Determine the (x, y) coordinate at the center of the cell enclosing the given text.  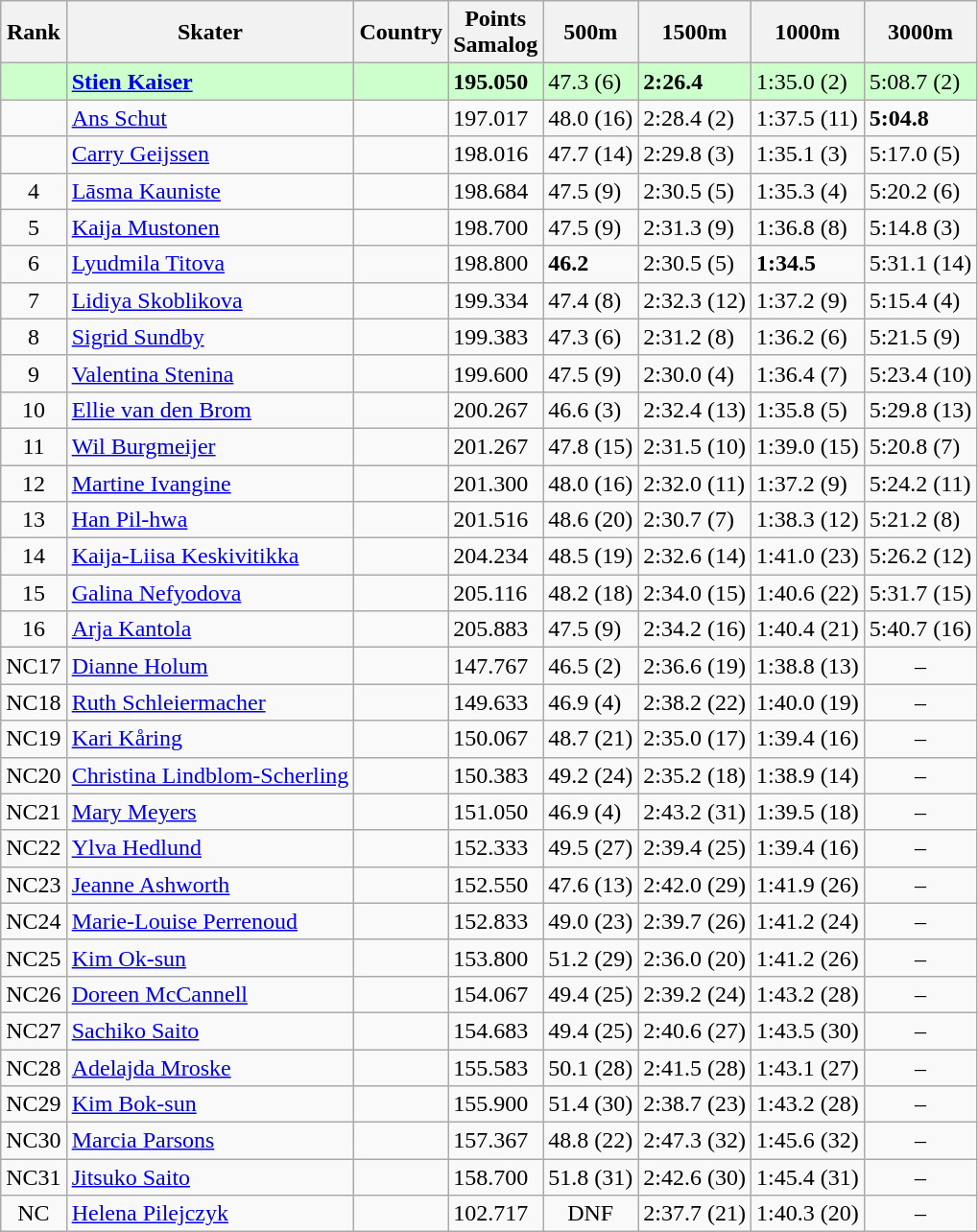
2:47.3 (32) (695, 1141)
Sigrid Sundby (210, 337)
NC20 (34, 775)
1:40.6 (22) (807, 593)
14 (34, 557)
Lyudmila Titova (210, 264)
152.333 (495, 848)
15 (34, 593)
102.717 (495, 1214)
147.767 (495, 666)
205.116 (495, 593)
7 (34, 300)
Ruth Schleiermacher (210, 702)
3000m (920, 33)
150.067 (495, 739)
1500m (695, 33)
1:39.0 (15) (807, 446)
1:38.8 (13) (807, 666)
1:36.8 (8) (807, 227)
151.050 (495, 812)
198.700 (495, 227)
47.8 (15) (591, 446)
2:34.0 (15) (695, 593)
2:31.3 (9) (695, 227)
Jeanne Ashworth (210, 885)
153.800 (495, 958)
Kim Ok-sun (210, 958)
5:31.7 (15) (920, 593)
195.050 (495, 82)
155.900 (495, 1104)
48.8 (22) (591, 1141)
Carry Geijssen (210, 154)
2:35.0 (17) (695, 739)
Valentina Stenina (210, 373)
205.883 (495, 629)
47.7 (14) (591, 154)
10 (34, 410)
Kaija Mustonen (210, 227)
5:21.5 (9) (920, 337)
2:32.4 (13) (695, 410)
Helena Pilejczyk (210, 1214)
1:35.1 (3) (807, 154)
4 (34, 191)
48.5 (19) (591, 557)
1:41.2 (24) (807, 921)
2:28.4 (2) (695, 118)
Doreen McCannell (210, 994)
5:20.2 (6) (920, 191)
NC17 (34, 666)
201.300 (495, 483)
1:36.4 (7) (807, 373)
1:40.3 (20) (807, 1214)
1:41.0 (23) (807, 557)
48.7 (21) (591, 739)
2:34.2 (16) (695, 629)
2:32.6 (14) (695, 557)
201.516 (495, 520)
NC30 (34, 1141)
1:43.1 (27) (807, 1068)
DNF (591, 1214)
2:39.4 (25) (695, 848)
2:38.2 (22) (695, 702)
Ellie van den Brom (210, 410)
Galina Nefyodova (210, 593)
5:20.8 (7) (920, 446)
149.633 (495, 702)
51.8 (31) (591, 1177)
Kari Kåring (210, 739)
157.367 (495, 1141)
2:31.5 (10) (695, 446)
Wil Burgmeijer (210, 446)
1:38.9 (14) (807, 775)
13 (34, 520)
197.017 (495, 118)
1:41.9 (26) (807, 885)
49.5 (27) (591, 848)
158.700 (495, 1177)
2:29.8 (3) (695, 154)
Adelajda Mroske (210, 1068)
16 (34, 629)
2:42.6 (30) (695, 1177)
NC19 (34, 739)
NC (34, 1214)
5:21.2 (8) (920, 520)
5:08.7 (2) (920, 82)
2:37.7 (21) (695, 1214)
5:40.7 (16) (920, 629)
Ans Schut (210, 118)
2:32.0 (11) (695, 483)
1:37.5 (11) (807, 118)
51.2 (29) (591, 958)
48.2 (18) (591, 593)
2:43.2 (31) (695, 812)
2:39.7 (26) (695, 921)
5:17.0 (5) (920, 154)
NC29 (34, 1104)
1:35.8 (5) (807, 410)
2:30.0 (4) (695, 373)
1:35.0 (2) (807, 82)
198.684 (495, 191)
1:35.3 (4) (807, 191)
1:40.0 (19) (807, 702)
199.383 (495, 337)
199.334 (495, 300)
Kaija-Liisa Keskivitikka (210, 557)
5:14.8 (3) (920, 227)
NC31 (34, 1177)
Martine Ivangine (210, 483)
12 (34, 483)
NC25 (34, 958)
48.6 (20) (591, 520)
2:35.2 (18) (695, 775)
NC18 (34, 702)
1:38.3 (12) (807, 520)
8 (34, 337)
49.0 (23) (591, 921)
11 (34, 446)
Stien Kaiser (210, 82)
Jitsuko Saito (210, 1177)
199.600 (495, 373)
1:40.4 (21) (807, 629)
154.067 (495, 994)
2:39.2 (24) (695, 994)
1:43.5 (30) (807, 1031)
1:36.2 (6) (807, 337)
Ylva Hedlund (210, 848)
204.234 (495, 557)
NC26 (34, 994)
1000m (807, 33)
2:42.0 (29) (695, 885)
2:38.7 (23) (695, 1104)
46.6 (3) (591, 410)
NC21 (34, 812)
5 (34, 227)
2:30.7 (7) (695, 520)
152.833 (495, 921)
5:23.4 (10) (920, 373)
200.267 (495, 410)
49.2 (24) (591, 775)
154.683 (495, 1031)
1:39.5 (18) (807, 812)
201.267 (495, 446)
47.4 (8) (591, 300)
152.550 (495, 885)
NC28 (34, 1068)
46.5 (2) (591, 666)
Arja Kantola (210, 629)
198.016 (495, 154)
155.583 (495, 1068)
Marie-Louise Perrenoud (210, 921)
6 (34, 264)
Han Pil-hwa (210, 520)
5:24.2 (11) (920, 483)
NC22 (34, 848)
Sachiko Saito (210, 1031)
Skater (210, 33)
Points Samalog (495, 33)
5:15.4 (4) (920, 300)
Rank (34, 33)
150.383 (495, 775)
5:26.2 (12) (920, 557)
5:31.1 (14) (920, 264)
51.4 (30) (591, 1104)
NC24 (34, 921)
2:40.6 (27) (695, 1031)
Dianne Holum (210, 666)
5:29.8 (13) (920, 410)
2:36.0 (20) (695, 958)
Marcia Parsons (210, 1141)
9 (34, 373)
1:41.2 (26) (807, 958)
47.6 (13) (591, 885)
Lāsma Kauniste (210, 191)
Kim Bok-sun (210, 1104)
500m (591, 33)
1:34.5 (807, 264)
2:36.6 (19) (695, 666)
NC23 (34, 885)
5:04.8 (920, 118)
2:41.5 (28) (695, 1068)
2:32.3 (12) (695, 300)
198.800 (495, 264)
NC27 (34, 1031)
Lidiya Skoblikova (210, 300)
46.2 (591, 264)
1:45.4 (31) (807, 1177)
Christina Lindblom-Scherling (210, 775)
1:45.6 (32) (807, 1141)
Country (401, 33)
Mary Meyers (210, 812)
2:26.4 (695, 82)
2:31.2 (8) (695, 337)
50.1 (28) (591, 1068)
